Locate the cell with the specified text and output its (x, y) center coordinate. 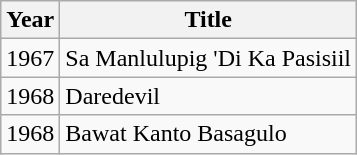
Bawat Kanto Basagulo (208, 134)
1967 (30, 58)
Daredevil (208, 96)
Year (30, 20)
Sa Manlulupig 'Di Ka Pasisiil (208, 58)
Title (208, 20)
